Search for the cell housing the specified text and yield its [x, y] center coordinate. 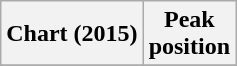
Peak position [189, 34]
Chart (2015) [72, 34]
